Return the [x, y] coordinate for the center point of the cell that contains the specified text.  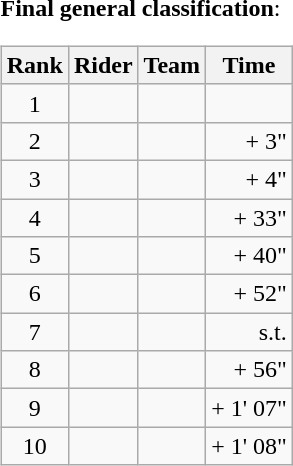
+ 1' 07" [250, 408]
+ 1' 08" [250, 446]
4 [34, 217]
10 [34, 446]
+ 40" [250, 256]
Rider [103, 65]
9 [34, 408]
Time [250, 65]
s.t. [250, 332]
6 [34, 294]
Team [172, 65]
+ 4" [250, 179]
8 [34, 370]
2 [34, 141]
+ 33" [250, 217]
3 [34, 179]
+ 52" [250, 294]
5 [34, 256]
+ 3" [250, 141]
7 [34, 332]
Rank [34, 65]
+ 56" [250, 370]
1 [34, 103]
